Output the (x, y) coordinate of the center of the cell containing the given text.  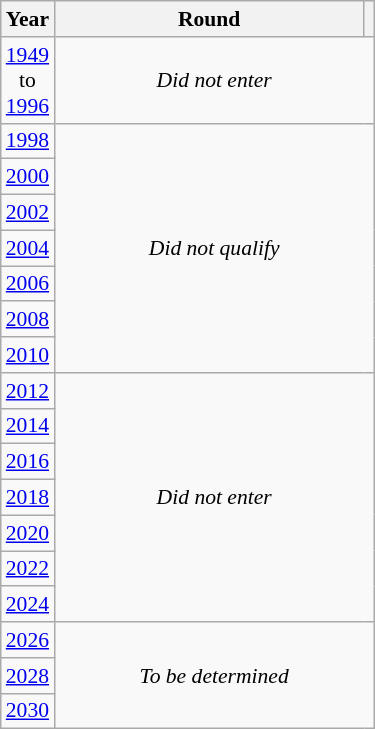
2018 (28, 498)
2010 (28, 355)
To be determined (214, 676)
2008 (28, 320)
2006 (28, 284)
2012 (28, 391)
Year (28, 19)
2002 (28, 213)
2028 (28, 676)
2020 (28, 533)
2024 (28, 605)
Round (209, 19)
2022 (28, 569)
1949to1996 (28, 80)
2026 (28, 640)
2000 (28, 177)
2030 (28, 711)
2004 (28, 248)
1998 (28, 141)
2014 (28, 426)
Did not qualify (214, 248)
2016 (28, 462)
